Pinpoint the cell where the given text exists, returning its (x, y) midpoint coordinate. 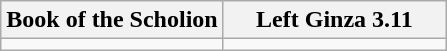
Book of the Scholion (112, 20)
Left Ginza 3.11 (334, 20)
